Determine the (X, Y) coordinate at the center of the cell enclosing the given text.  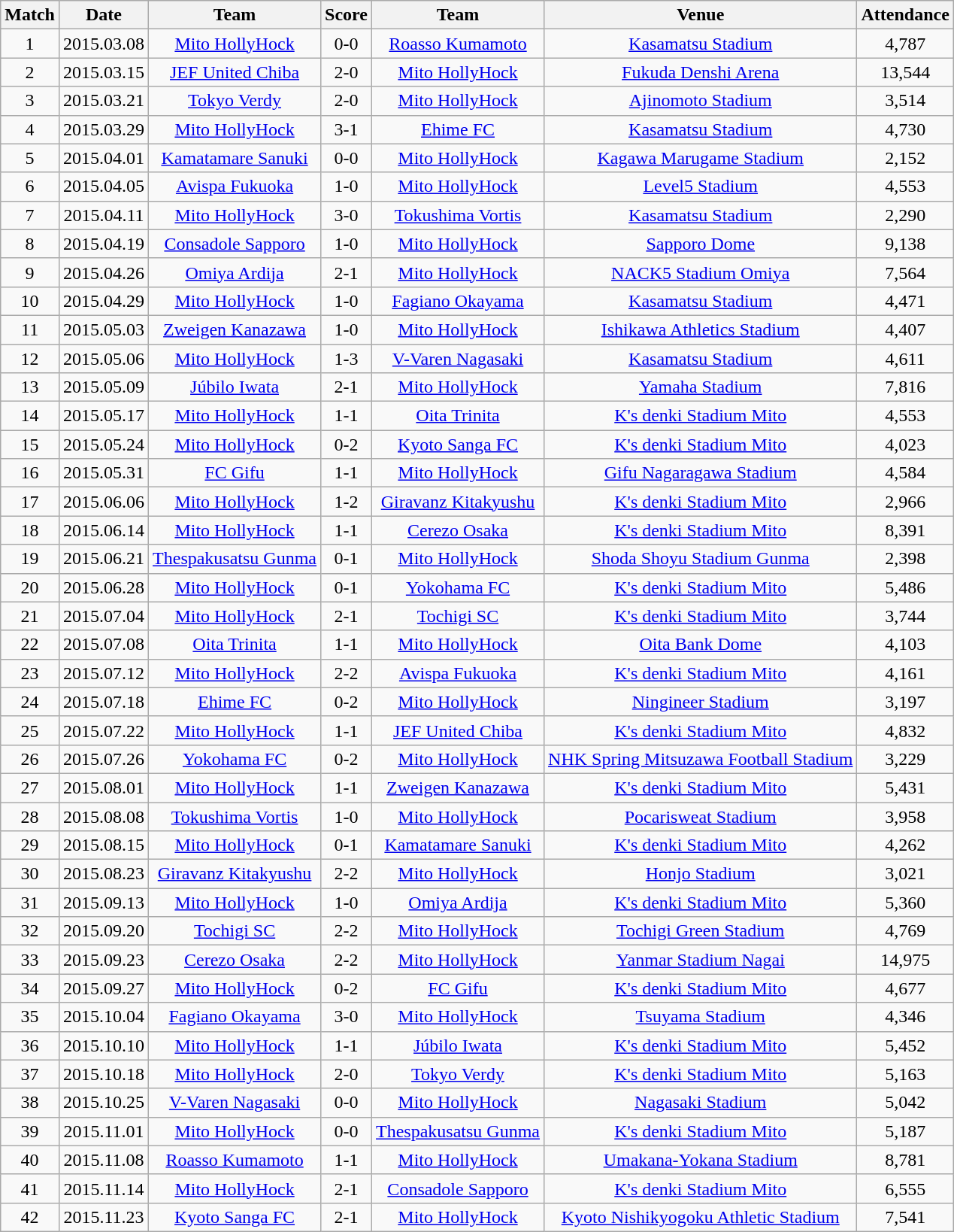
23 (30, 673)
5,042 (905, 1103)
2015.08.08 (104, 816)
2015.06.28 (104, 587)
Yanmar Stadium Nagai (701, 960)
6,555 (905, 1188)
2015.10.10 (104, 1045)
9,138 (905, 244)
25 (30, 730)
Yamaha Stadium (701, 387)
36 (30, 1045)
31 (30, 903)
2015.04.01 (104, 158)
2015.07.26 (104, 759)
2015.10.25 (104, 1103)
5,452 (905, 1045)
2015.05.17 (104, 416)
Match (30, 15)
27 (30, 787)
38 (30, 1103)
2015.05.03 (104, 329)
7,564 (905, 272)
2015.10.18 (104, 1074)
4,161 (905, 673)
21 (30, 616)
4,407 (905, 329)
3,958 (905, 816)
2,290 (905, 215)
Ishikawa Athletics Stadium (701, 329)
2015.05.06 (104, 359)
16 (30, 473)
22 (30, 645)
14 (30, 416)
13,544 (905, 72)
15 (30, 445)
Pocarisweat Stadium (701, 816)
Level5 Stadium (701, 187)
29 (30, 845)
39 (30, 1131)
2015.11.23 (104, 1217)
Kyoto Nishikyogoku Athletic Stadium (701, 1217)
3-1 (347, 129)
Score (347, 15)
NHK Spring Mitsuzawa Football Stadium (701, 759)
26 (30, 759)
2015.08.15 (104, 845)
42 (30, 1217)
2015.11.08 (104, 1160)
28 (30, 816)
2015.05.09 (104, 387)
2015.09.20 (104, 931)
2015.03.21 (104, 101)
7 (30, 215)
2015.04.19 (104, 244)
Fukuda Denshi Arena (701, 72)
2015.06.14 (104, 530)
4,769 (905, 931)
3,021 (905, 874)
2015.05.31 (104, 473)
3,514 (905, 101)
4,730 (905, 129)
8 (30, 244)
2015.03.15 (104, 72)
19 (30, 559)
2015.05.24 (104, 445)
2015.11.14 (104, 1188)
2,152 (905, 158)
Attendance (905, 15)
3 (30, 101)
2015.04.26 (104, 272)
2015.10.04 (104, 1017)
2015.03.29 (104, 129)
Tochigi Green Stadium (701, 931)
30 (30, 874)
Ajinomoto Stadium (701, 101)
Venue (701, 15)
2015.07.22 (104, 730)
2015.04.11 (104, 215)
13 (30, 387)
3,197 (905, 702)
4,103 (905, 645)
2015.09.13 (104, 903)
41 (30, 1188)
2015.07.18 (104, 702)
5 (30, 158)
4,677 (905, 988)
Kagawa Marugame Stadium (701, 158)
3,744 (905, 616)
6 (30, 187)
Gifu Nagaragawa Stadium (701, 473)
Ningineer Stadium (701, 702)
20 (30, 587)
40 (30, 1160)
2015.08.23 (104, 874)
2,966 (905, 502)
4 (30, 129)
2015.07.12 (104, 673)
2015.04.29 (104, 301)
Umakana-Yokana Stadium (701, 1160)
12 (30, 359)
4,471 (905, 301)
2015.03.08 (104, 44)
2,398 (905, 559)
Shoda Shoyu Stadium Gunma (701, 559)
2015.07.04 (104, 616)
3,229 (905, 759)
5,431 (905, 787)
Nagasaki Stadium (701, 1103)
17 (30, 502)
1-2 (347, 502)
4,346 (905, 1017)
NACK5 Stadium Omiya (701, 272)
Oita Bank Dome (701, 645)
10 (30, 301)
9 (30, 272)
7,541 (905, 1217)
4,611 (905, 359)
Tsuyama Stadium (701, 1017)
4,787 (905, 44)
2015.07.08 (104, 645)
2015.06.21 (104, 559)
5,163 (905, 1074)
4,832 (905, 730)
11 (30, 329)
2015.06.06 (104, 502)
37 (30, 1074)
35 (30, 1017)
5,187 (905, 1131)
1 (30, 44)
32 (30, 931)
4,023 (905, 445)
2015.08.01 (104, 787)
8,781 (905, 1160)
7,816 (905, 387)
1-3 (347, 359)
14,975 (905, 960)
2015.04.05 (104, 187)
33 (30, 960)
24 (30, 702)
Honjo Stadium (701, 874)
2 (30, 72)
Date (104, 15)
2015.11.01 (104, 1131)
18 (30, 530)
2015.09.27 (104, 988)
5,360 (905, 903)
4,584 (905, 473)
34 (30, 988)
8,391 (905, 530)
4,262 (905, 845)
5,486 (905, 587)
Sapporo Dome (701, 244)
2015.09.23 (104, 960)
